Pinpoint the cell where the given text exists, returning its (X, Y) midpoint coordinate. 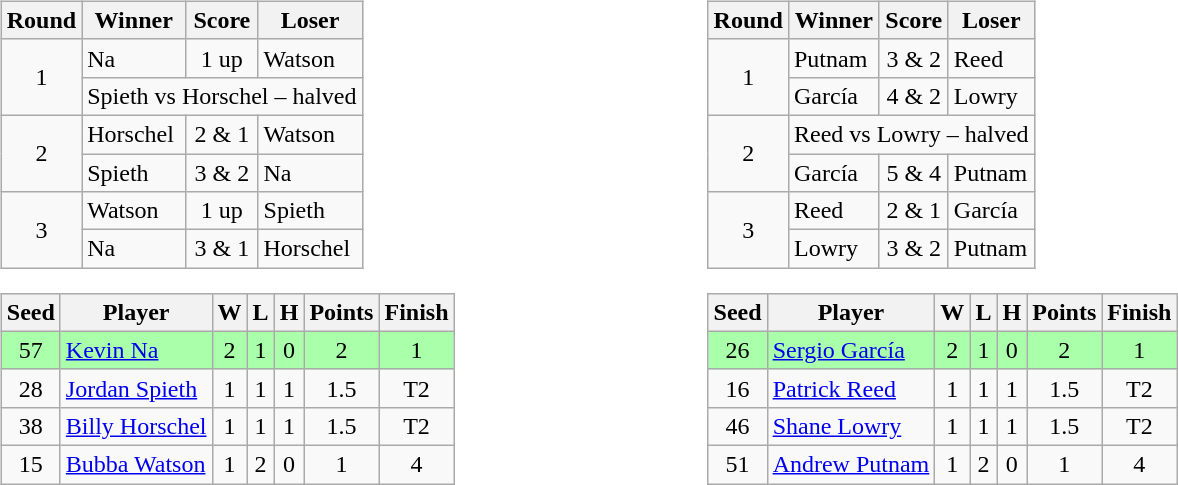
26 (738, 350)
51 (738, 464)
3 & 1 (222, 249)
28 (30, 388)
38 (30, 426)
Patrick Reed (851, 388)
16 (738, 388)
Shane Lowry (851, 426)
Spieth vs Horschel – halved (222, 96)
Sergio García (851, 350)
4 & 2 (914, 96)
Reed vs Lowry – halved (911, 134)
15 (30, 464)
57 (30, 350)
Jordan Spieth (136, 388)
5 & 4 (914, 173)
Billy Horschel (136, 426)
Bubba Watson (136, 464)
Kevin Na (136, 350)
Andrew Putnam (851, 464)
46 (738, 426)
